Find where the given text appears and provide that cell's center as [X, Y] coordinate. 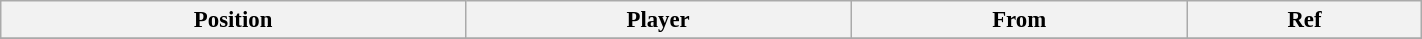
From [1020, 20]
Position [234, 20]
Player [658, 20]
Ref [1305, 20]
